Return (x, y) of the center of cell containing provided text 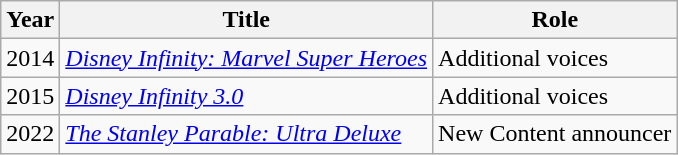
2014 (30, 58)
Year (30, 20)
The Stanley Parable: Ultra Deluxe (246, 134)
Role (555, 20)
New Content announcer (555, 134)
2022 (30, 134)
2015 (30, 96)
Title (246, 20)
Disney Infinity 3.0 (246, 96)
Disney Infinity: Marvel Super Heroes (246, 58)
